Output the [x, y] coordinate of the center of the cell containing the given text.  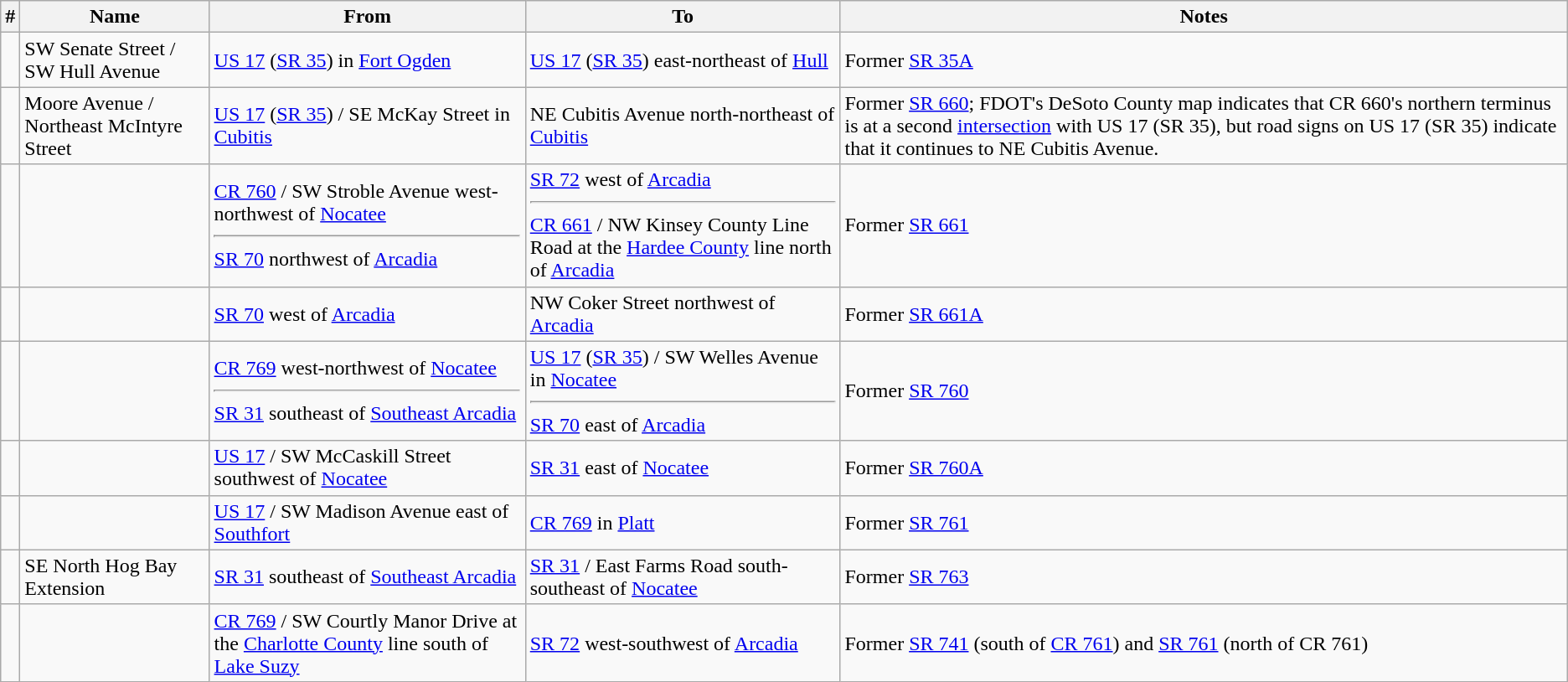
From [367, 17]
US 17 (SR 35) in Fort Ogden [367, 60]
Former SR 35A [1204, 60]
Former SR 741 (south of CR 761) and SR 761 (north of CR 761) [1204, 643]
SR 70 west of Arcadia [367, 313]
Former SR 760A [1204, 468]
SE North Hog Bay Extension [115, 576]
CR 760 / SW Stroble Avenue west-northwest of NocateeSR 70 northwest of Arcadia [367, 225]
SW Senate Street / SW Hull Avenue [115, 60]
NW Coker Street northwest of Arcadia [683, 313]
US 17 (SR 35) / SE McKay Street in Cubitis [367, 126]
CR 769 in Platt [683, 523]
Former SR 763 [1204, 576]
CR 769 / SW Courtly Manor Drive at the Charlotte County line south of Lake Suzy [367, 643]
US 17 (SR 35) / SW Welles Avenue in NocateeSR 70 east of Arcadia [683, 390]
SR 31 / East Farms Road south-southeast of Nocatee [683, 576]
CR 769 west-northwest of NocateeSR 31 southeast of Southeast Arcadia [367, 390]
# [10, 17]
Former SR 661 [1204, 225]
Name [115, 17]
SR 72 west of ArcadiaCR 661 / NW Kinsey County Line Road at the Hardee County line north of Arcadia [683, 225]
Moore Avenue / Northeast McIntyre Street [115, 126]
US 17 (SR 35) east-northeast of Hull [683, 60]
US 17 / SW Madison Avenue east of Southfort [367, 523]
SR 31 southeast of Southeast Arcadia [367, 576]
US 17 / SW McCaskill Street southwest of Nocatee [367, 468]
NE Cubitis Avenue north-northeast of Cubitis [683, 126]
Former SR 661A [1204, 313]
Notes [1204, 17]
Former SR 760 [1204, 390]
To [683, 17]
Former SR 761 [1204, 523]
SR 72 west-southwest of Arcadia [683, 643]
SR 31 east of Nocatee [683, 468]
